Capture the cell that displays the provided text and extract its [x, y] central coordinate. 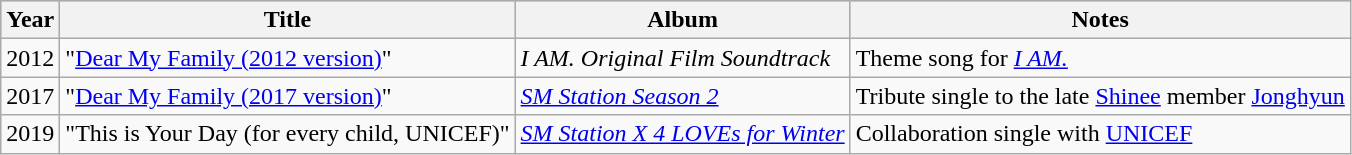
I AM. Original Film Soundtrack [682, 58]
Theme song for I AM. [1100, 58]
2019 [30, 134]
2017 [30, 96]
Title [288, 20]
2012 [30, 58]
Collaboration single with UNICEF [1100, 134]
SM Station X 4 LOVEs for Winter [682, 134]
"This is Your Day (for every child, UNICEF)" [288, 134]
Tribute single to the late Shinee member Jonghyun [1100, 96]
SM Station Season 2 [682, 96]
Album [682, 20]
"Dear My Family (2017 version)" [288, 96]
Notes [1100, 20]
Year [30, 20]
"Dear My Family (2012 version)" [288, 58]
